Output the (X, Y) coordinate of the center of the cell containing the given text.  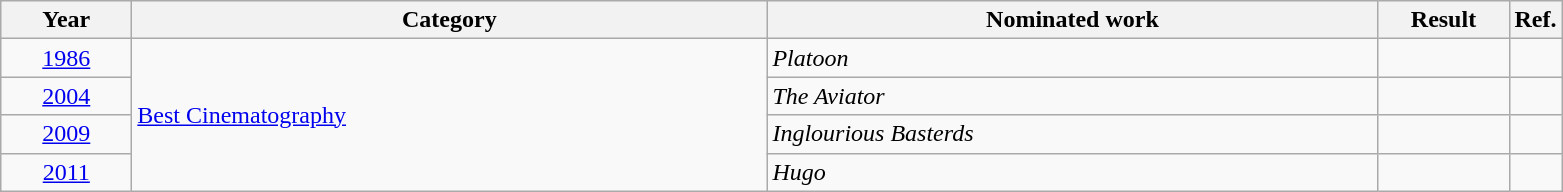
Best Cinematography (450, 115)
The Aviator (1072, 96)
2011 (66, 172)
Result (1444, 20)
1986 (66, 58)
2004 (66, 96)
Nominated work (1072, 20)
Platoon (1072, 58)
2009 (66, 134)
Inglourious Basterds (1072, 134)
Hugo (1072, 172)
Ref. (1536, 20)
Year (66, 20)
Category (450, 20)
